Scan for the cell matching the given text and deliver its (X, Y) coordinate at center. 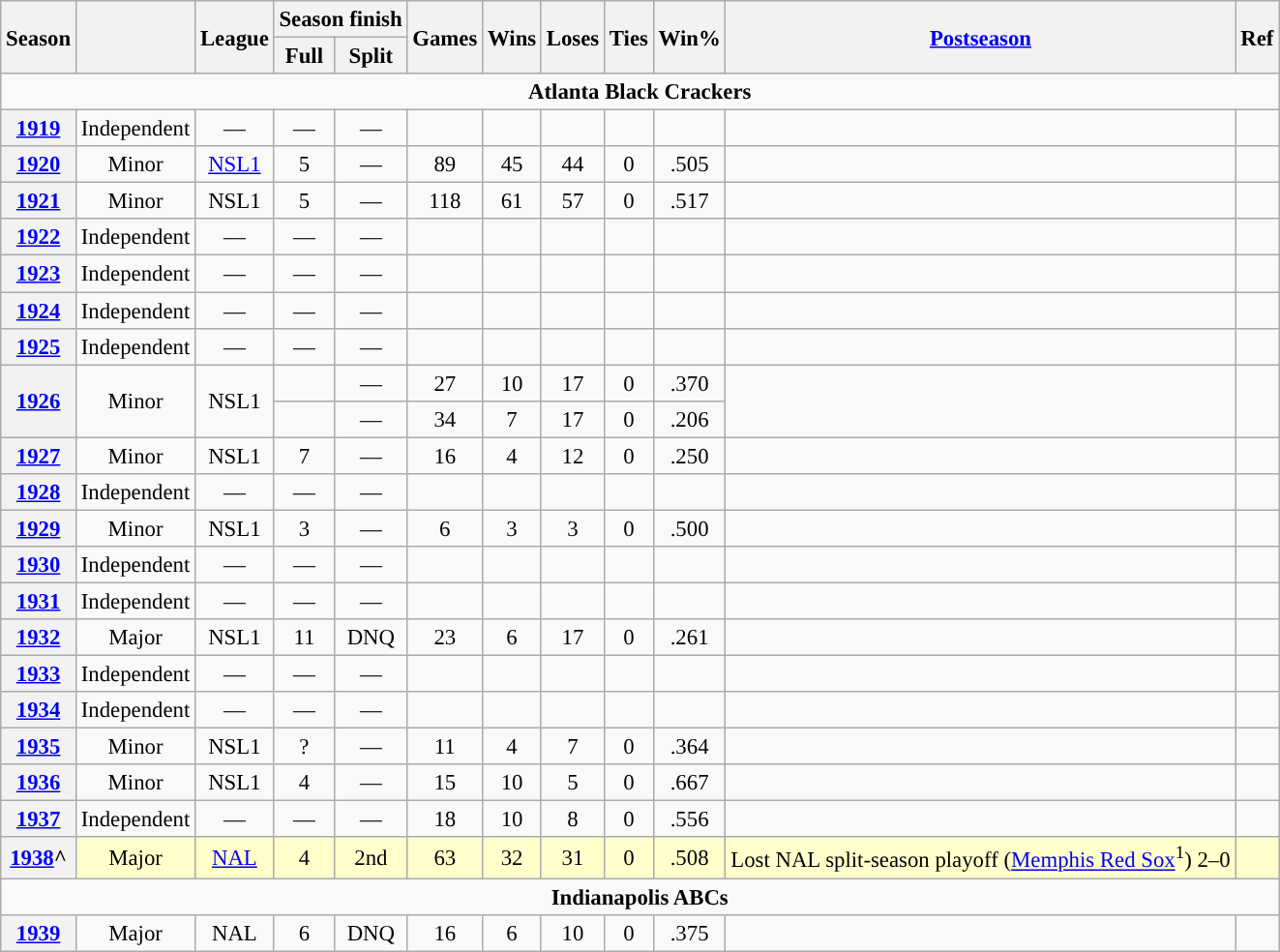
1923 (39, 274)
Full (304, 56)
23 (445, 638)
.370 (689, 383)
34 (445, 419)
Ties (629, 37)
Lost NAL split-season playoff (Memphis Red Sox1) 2–0 (981, 858)
Postseason (981, 37)
1928 (39, 492)
31 (573, 858)
89 (445, 164)
15 (445, 783)
8 (573, 819)
44 (573, 164)
Loses (573, 37)
.206 (689, 419)
Split (372, 56)
1926 (39, 401)
57 (573, 201)
.517 (689, 201)
1919 (39, 129)
1929 (39, 528)
Win% (689, 37)
1933 (39, 674)
.250 (689, 456)
.667 (689, 783)
63 (445, 858)
1937 (39, 819)
1938^ (39, 858)
1934 (39, 710)
Season (39, 37)
1924 (39, 311)
27 (445, 383)
1939 (39, 933)
? (304, 747)
.500 (689, 528)
118 (445, 201)
.375 (689, 933)
League (234, 37)
.505 (689, 164)
1921 (39, 201)
1930 (39, 565)
Atlanta Black Crackers (640, 92)
.261 (689, 638)
1936 (39, 783)
1922 (39, 237)
Games (445, 37)
1931 (39, 601)
2nd (372, 858)
18 (445, 819)
45 (513, 164)
1920 (39, 164)
32 (513, 858)
Wins (513, 37)
.556 (689, 819)
Season finish (341, 19)
1925 (39, 346)
1927 (39, 456)
12 (573, 456)
Indianapolis ABCs (640, 897)
61 (513, 201)
.508 (689, 858)
.364 (689, 747)
1932 (39, 638)
1935 (39, 747)
Ref (1258, 37)
